Output the [x, y] coordinate of the center of the cell containing the given text.  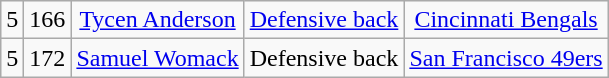
Cincinnati Bengals [506, 20]
Samuel Womack [158, 58]
San Francisco 49ers [506, 58]
Tycen Anderson [158, 20]
172 [48, 58]
166 [48, 20]
